Identify which cell holds the provided text, then report its [X, Y] central coordinate. 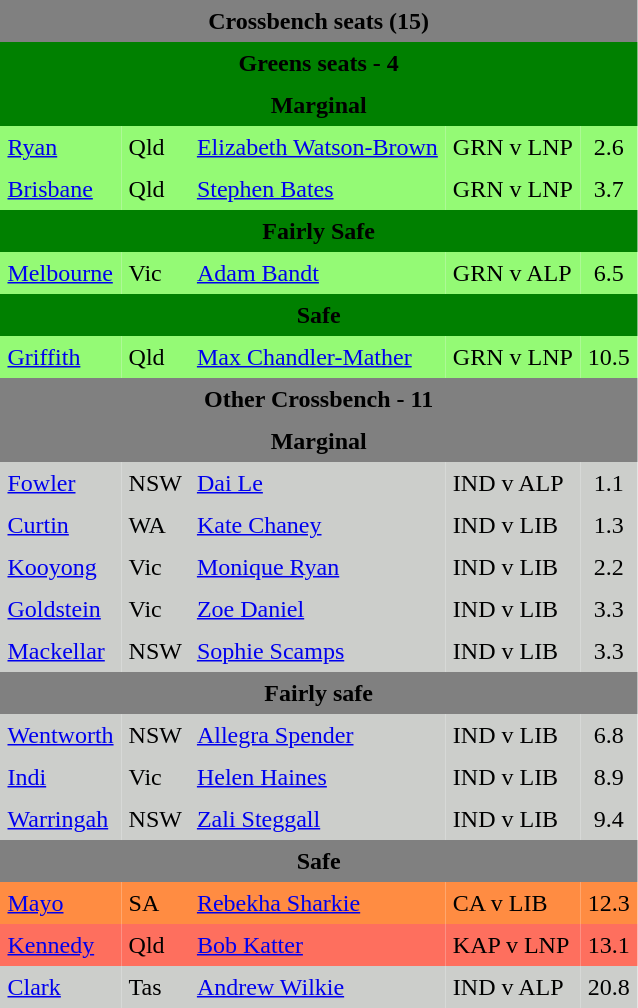
9.4 [608, 820]
Kate Chaney [317, 526]
Allegra Spender [317, 736]
GRN v ALP [512, 274]
1.3 [608, 526]
6.5 [608, 274]
Fairly safe [318, 694]
Zali Steggall [317, 820]
Kooyong [60, 568]
Kennedy [60, 946]
Elizabeth Watson-Brown [317, 148]
2.2 [608, 568]
IND v ALP [512, 484]
2.6 [608, 148]
Wentworth [60, 736]
Ryan [60, 148]
Zoe Daniel [317, 610]
3.7 [608, 190]
Other Crossbench - 11 [318, 400]
Brisbane [60, 190]
Bob Katter [317, 946]
Fairly Safe [318, 232]
Stephen Bates [317, 190]
KAP v LNP [512, 946]
6.8 [608, 736]
Warringah [60, 820]
Curtin [60, 526]
1.1 [608, 484]
Monique Ryan [317, 568]
10.5 [608, 358]
Melbourne [60, 274]
Rebekha Sharkie [317, 904]
Fowler [60, 484]
13.1 [608, 946]
Adam Bandt [317, 274]
12.3 [608, 904]
CA v LIB [512, 904]
Greens seats - 4 [318, 64]
Griffith [60, 358]
Max Chandler-Mather [317, 358]
Crossbench seats (15) [318, 22]
Mayo [60, 904]
8.9 [608, 778]
Goldstein [60, 610]
Mackellar [60, 652]
Indi [60, 778]
SA [155, 904]
Helen Haines [317, 778]
WA [155, 526]
Dai Le [317, 484]
Sophie Scamps [317, 652]
